Capture the cell that displays the provided text and extract its [x, y] central coordinate. 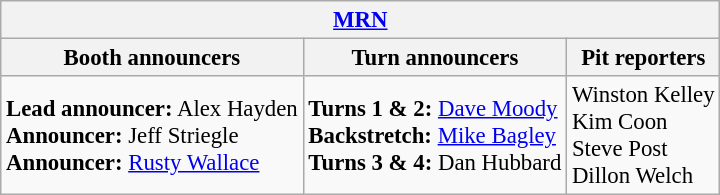
Lead announcer: Alex HaydenAnnouncer: Jeff StriegleAnnouncer: Rusty Wallace [152, 136]
Pit reporters [644, 58]
Turns 1 & 2: Dave MoodyBackstretch: Mike BagleyTurns 3 & 4: Dan Hubbard [435, 136]
Turn announcers [435, 58]
Booth announcers [152, 58]
Winston KelleyKim CoonSteve PostDillon Welch [644, 136]
MRN [360, 20]
